Capture the cell that displays the provided text and extract its [x, y] central coordinate. 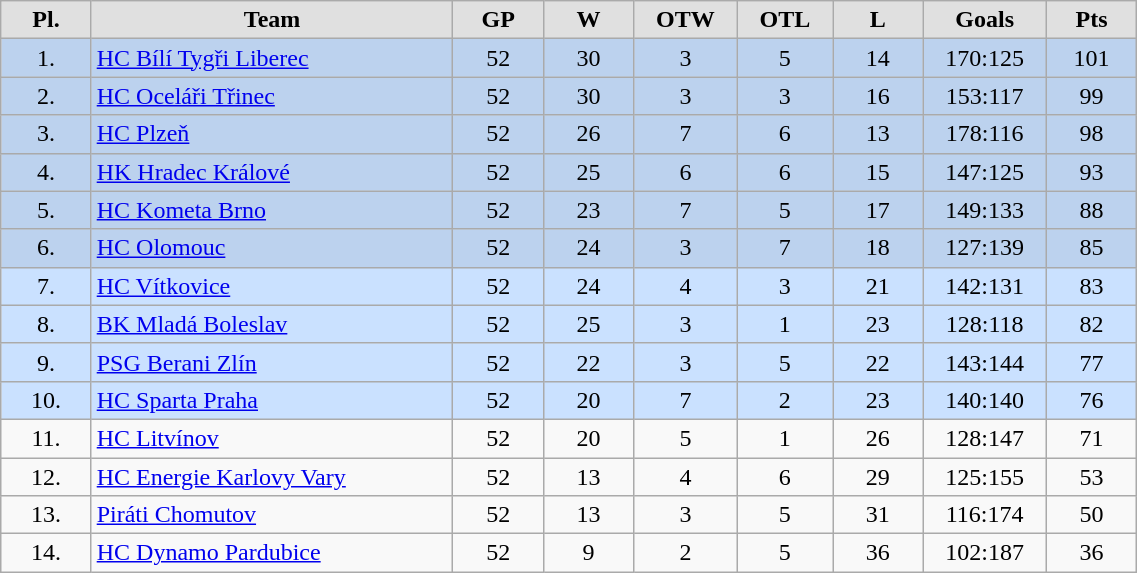
88 [1091, 210]
Pl. [46, 20]
OTL [784, 20]
21 [878, 286]
116:174 [984, 515]
5. [46, 210]
7. [46, 286]
149:133 [984, 210]
Goals [984, 20]
HC Oceláři Třinec [272, 96]
127:139 [984, 248]
15 [878, 172]
99 [1091, 96]
11. [46, 438]
53 [1091, 477]
128:147 [984, 438]
BK Mladá Boleslav [272, 324]
31 [878, 515]
18 [878, 248]
HC Dynamo Pardubice [272, 553]
12. [46, 477]
Team [272, 20]
HC Sparta Praha [272, 400]
83 [1091, 286]
178:116 [984, 134]
153:117 [984, 96]
101 [1091, 58]
HC Olomouc [272, 248]
6. [46, 248]
4. [46, 172]
HC Vítkovice [272, 286]
2. [46, 96]
16 [878, 96]
W [588, 20]
76 [1091, 400]
OTW [686, 20]
13. [46, 515]
9. [46, 362]
3. [46, 134]
HC Bílí Tygři Liberec [272, 58]
98 [1091, 134]
Piráti Chomutov [272, 515]
142:131 [984, 286]
143:144 [984, 362]
HC Kometa Brno [272, 210]
125:155 [984, 477]
HC Plzeň [272, 134]
71 [1091, 438]
147:125 [984, 172]
77 [1091, 362]
14 [878, 58]
93 [1091, 172]
10. [46, 400]
L [878, 20]
85 [1091, 248]
HK Hradec Králové [272, 172]
GP [498, 20]
82 [1091, 324]
170:125 [984, 58]
29 [878, 477]
50 [1091, 515]
14. [46, 553]
17 [878, 210]
HC Litvínov [272, 438]
140:140 [984, 400]
9 [588, 553]
128:118 [984, 324]
1. [46, 58]
8. [46, 324]
PSG Berani Zlín [272, 362]
Pts [1091, 20]
HC Energie Karlovy Vary [272, 477]
102:187 [984, 553]
